Extract the (X, Y) coordinate from the center of the cell holding the provided text.  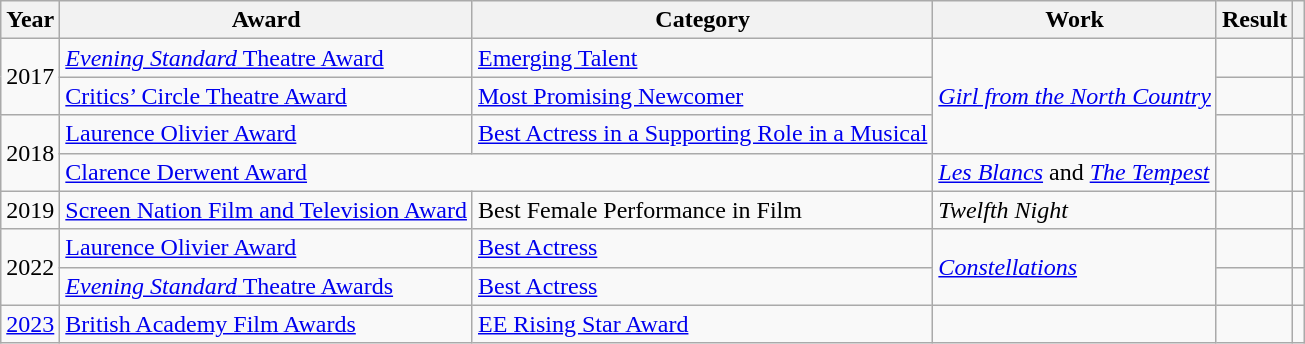
Clarence Derwent Award (496, 172)
Emerging Talent (702, 58)
EE Rising Star Award (702, 324)
2017 (30, 77)
Most Promising Newcomer (702, 96)
Girl from the North Country (1075, 96)
Les Blancs and The Tempest (1075, 172)
2019 (30, 210)
Best Female Performance in Film (702, 210)
Award (266, 20)
Evening Standard Theatre Awards (266, 286)
Screen Nation Film and Television Award (266, 210)
Critics’ Circle Theatre Award (266, 96)
Category (702, 20)
2018 (30, 153)
British Academy Film Awards (266, 324)
2023 (30, 324)
Twelfth Night (1075, 210)
Best Actress in a Supporting Role in a Musical (702, 134)
Result (1254, 20)
2022 (30, 267)
Evening Standard Theatre Award (266, 58)
Year (30, 20)
Constellations (1075, 267)
Work (1075, 20)
